Search for the cell housing the specified text and yield its [X, Y] center coordinate. 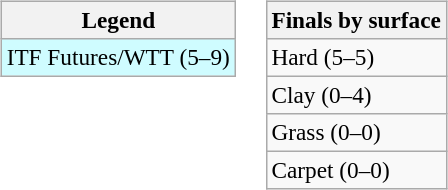
Grass (0–0) [356, 133]
ITF Futures/WTT (5–9) [118, 57]
Hard (5–5) [356, 57]
Finals by surface [356, 20]
Legend [118, 20]
Carpet (0–0) [356, 171]
Clay (0–4) [356, 95]
